From the cell containing the given text, extract its center point as [x, y] coordinate. 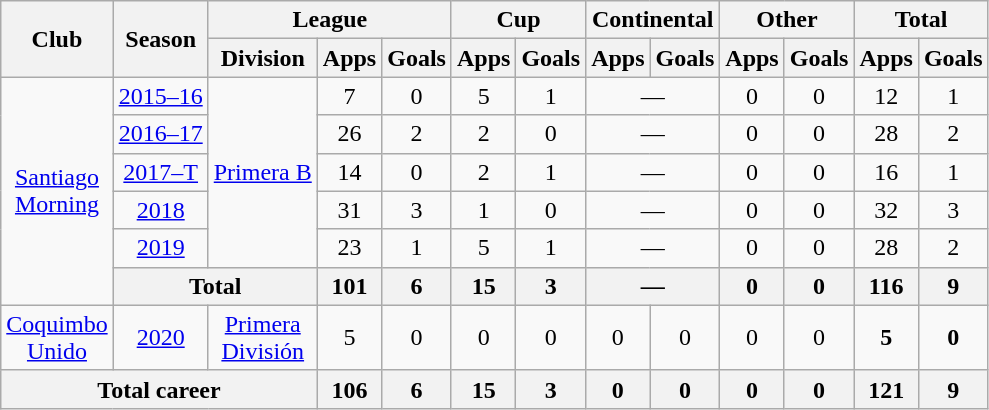
2015–16 [160, 96]
121 [886, 389]
Other [787, 20]
Club [57, 39]
116 [886, 286]
2018 [160, 210]
2020 [160, 338]
12 [886, 96]
2016–17 [160, 134]
Season [160, 39]
101 [349, 286]
16 [886, 172]
SantiagoMorning [57, 191]
Cup [518, 20]
CoquimboUnido [57, 338]
106 [349, 389]
Primera B [262, 172]
2017–T [160, 172]
32 [886, 210]
Continental [653, 20]
League [330, 20]
23 [349, 248]
31 [349, 210]
PrimeraDivisión [262, 338]
14 [349, 172]
2019 [160, 248]
7 [349, 96]
26 [349, 134]
Division [262, 58]
Total career [160, 389]
